Return (X, Y) of the center of cell containing provided text 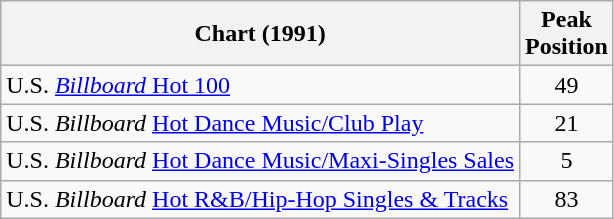
PeakPosition (567, 34)
83 (567, 199)
21 (567, 123)
Chart (1991) (260, 34)
U.S. Billboard Hot Dance Music/Maxi-Singles Sales (260, 161)
49 (567, 85)
U.S. Billboard Hot R&B/Hip-Hop Singles & Tracks (260, 199)
U.S. Billboard Hot 100 (260, 85)
U.S. Billboard Hot Dance Music/Club Play (260, 123)
5 (567, 161)
